Extract the (X, Y) coordinate from the center of the cell holding the provided text.  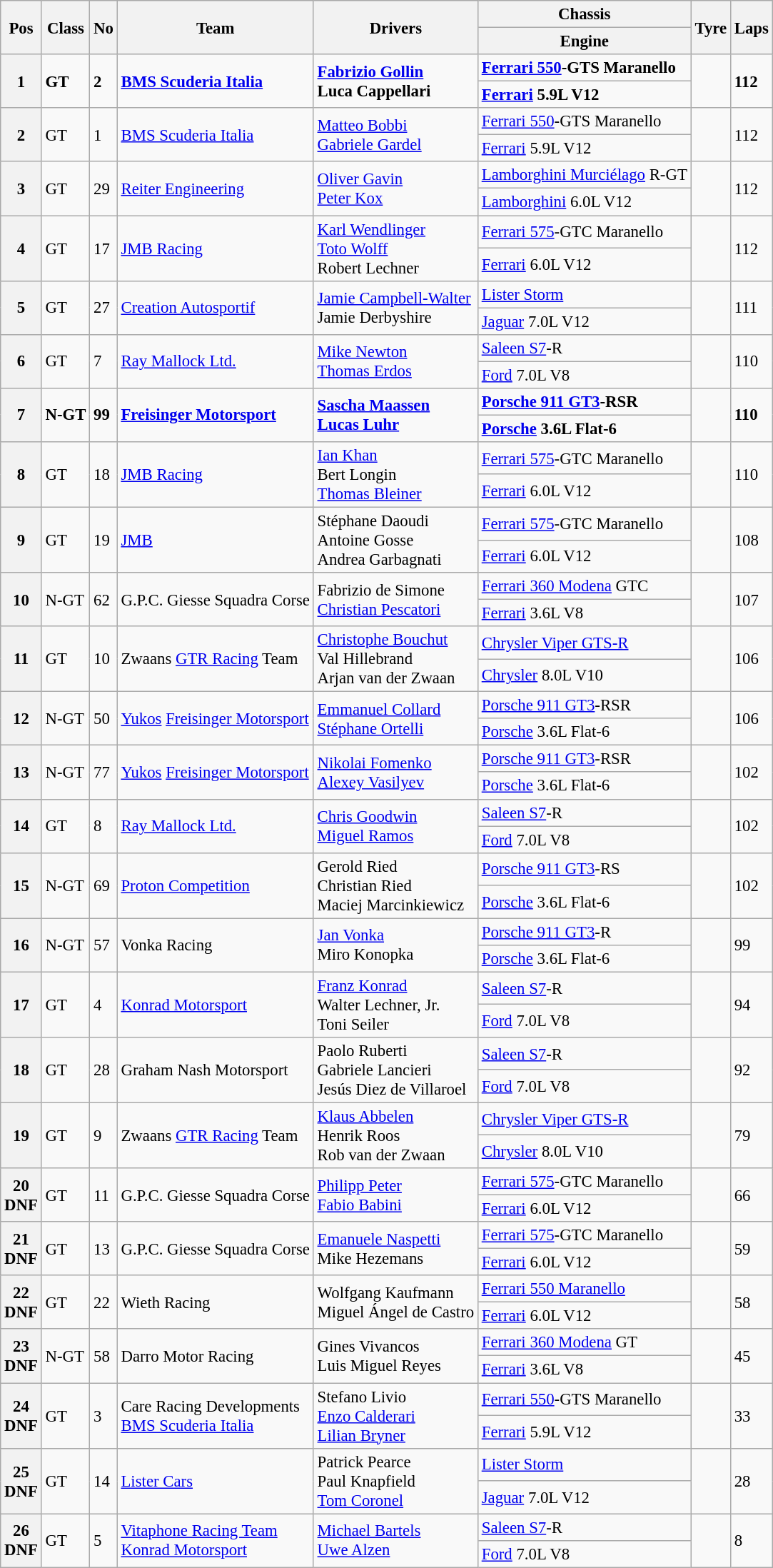
27 (103, 307)
24DNF (21, 1416)
59 (751, 1248)
Proton Competition (216, 885)
Konrad Motorsport (216, 1005)
Team (216, 27)
77 (103, 773)
57 (103, 945)
Chassis (584, 14)
Creation Autosportif (216, 307)
Oliver Gavin Peter Kox (395, 189)
Tyre (711, 27)
No (103, 27)
15 (21, 885)
Patrick Pearce Paul Knapfield Tom Coronel (395, 1481)
25DNF (21, 1481)
Freisinger Motorsport (216, 416)
Paolo Ruberti Gabriele Lancieri Jesús Diez de Villaroel (395, 1070)
Michael Bartels Uwe Alzen (395, 1541)
Emmanuel Collard Stéphane Ortelli (395, 718)
Class (66, 27)
Jamie Campbell-Walter Jamie Derbyshire (395, 307)
Matteo Bobbi Gabriele Gardel (395, 134)
Wolfgang Kaufmann Miguel Ángel de Castro (395, 1302)
Ferrari 360 Modena GT (584, 1343)
Lamborghini 6.0L V12 (584, 202)
JMB (216, 540)
33 (751, 1416)
Care Racing Developments BMS Scuderia Italia (216, 1416)
Stéphane Daoudi Antoine Gosse Andrea Garbagnati (395, 540)
26DNF (21, 1541)
Franz Konrad Walter Lechner, Jr. Toni Seiler (395, 1005)
16 (21, 945)
Vonka Racing (216, 945)
Fabrizio de Simone Christian Pescatori (395, 600)
66 (751, 1195)
Lamborghini Murciélago R-GT (584, 175)
Porsche 911 GT3-R (584, 932)
111 (751, 307)
Graham Nash Motorsport (216, 1070)
108 (751, 540)
50 (103, 718)
23DNF (21, 1357)
Ian Khan Bert Longin Thomas Bleiner (395, 475)
Darro Motor Racing (216, 1357)
Philipp Peter Fabio Babini (395, 1195)
107 (751, 600)
Lister Cars (216, 1481)
Ferrari 550 Maranello (584, 1289)
94 (751, 1005)
Wieth Racing (216, 1302)
Drivers (395, 27)
Laps (751, 27)
Gerold Ried Christian Ried Maciej Marcinkiewicz (395, 885)
21DNF (21, 1248)
Stefano Livio Enzo Calderari Lilian Bryner (395, 1416)
Jan Vonka Miro Konopka (395, 945)
Pos (21, 27)
Nikolai Fomenko Alexey Vasilyev (395, 773)
62 (103, 600)
Fabrizio Gollin Luca Cappellari (395, 81)
29 (103, 189)
Mike Newton Thomas Erdos (395, 361)
69 (103, 885)
79 (751, 1135)
Porsche 911 GT3-RS (584, 869)
45 (751, 1357)
Klaus Abbelen Henrik Roos Rob van der Zwaan (395, 1135)
Reiter Engineering (216, 189)
Gines Vivancos Luis Miguel Reyes (395, 1357)
20DNF (21, 1195)
Ferrari 360 Modena GTC (584, 586)
22DNF (21, 1302)
12 (21, 718)
Karl Wendlinger Toto Wolff Robert Lechner (395, 248)
6 (21, 361)
Vitaphone Racing Team Konrad Motorsport (216, 1541)
22 (103, 1302)
Emanuele Naspetti Mike Hezemans (395, 1248)
92 (751, 1070)
Engine (584, 41)
Sascha Maassen Lucas Luhr (395, 416)
Chris Goodwin Miguel Ramos (395, 825)
Christophe Bouchut Val Hillebrand Arjan van der Zwaan (395, 659)
